Identify which cell holds the provided text, then report its [x, y] central coordinate. 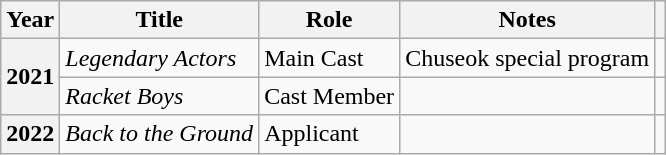
2021 [30, 77]
Title [160, 20]
Year [30, 20]
Back to the Ground [160, 134]
Main Cast [330, 58]
2022 [30, 134]
Racket Boys [160, 96]
Legendary Actors [160, 58]
Notes [528, 20]
Chuseok special program [528, 58]
Cast Member [330, 96]
Applicant [330, 134]
Role [330, 20]
